Capture the cell that displays the provided text and extract its [X, Y] central coordinate. 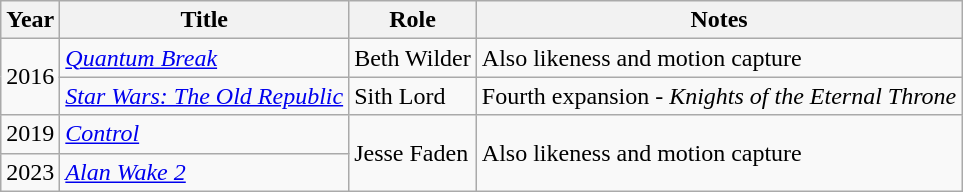
2023 [30, 172]
Title [204, 20]
Beth Wilder [413, 58]
Sith Lord [413, 96]
Fourth expansion - Knights of the Eternal Throne [718, 96]
2016 [30, 77]
Jesse Faden [413, 153]
Year [30, 20]
Star Wars: The Old Republic [204, 96]
Notes [718, 20]
2019 [30, 134]
Control [204, 134]
Alan Wake 2 [204, 172]
Quantum Break [204, 58]
Role [413, 20]
